Provide the [x, y] coordinate of the cell's center where the given text is located.  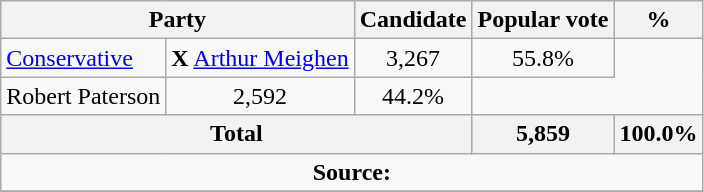
100.0% [658, 134]
5,859 [543, 134]
Conservative [84, 58]
Popular vote [543, 20]
2,592 [260, 96]
Robert Paterson [84, 96]
Total [236, 134]
Source: [352, 172]
55.8% [543, 58]
3,267 [413, 58]
% [658, 20]
44.2% [413, 96]
Party [178, 20]
X Arthur Meighen [260, 58]
Candidate [413, 20]
